Pinpoint the cell where the given text exists, returning its [x, y] midpoint coordinate. 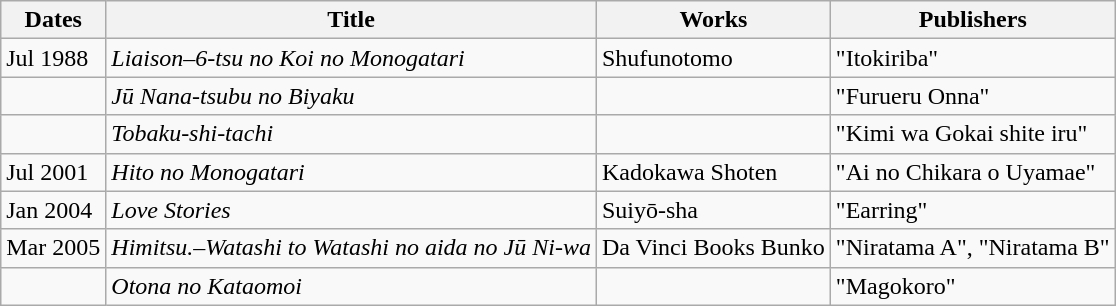
Hito no Monogatari [352, 172]
"Furueru Onna" [972, 96]
Shufunotomo [713, 58]
Tobaku-shi-tachi [352, 134]
"Kimi wa Gokai shite iru" [972, 134]
Otona no Kataomoi [352, 286]
Works [713, 20]
Dates [54, 20]
Love Stories [352, 210]
Kadokawa Shoten [713, 172]
Jul 1988 [54, 58]
"Niratama A", "Niratama B" [972, 248]
Jan 2004 [54, 210]
"Itokiriba" [972, 58]
Da Vinci Books Bunko [713, 248]
Jū Nana-tsubu no Biyaku [352, 96]
Liaison–6-tsu no Koi no Monogatari [352, 58]
Title [352, 20]
"Ai no Chikara o Uyamae" [972, 172]
Suiyō-sha [713, 210]
Jul 2001 [54, 172]
Publishers [972, 20]
"Earring" [972, 210]
Himitsu.–Watashi to Watashi no aida no Jū Ni-wa [352, 248]
Mar 2005 [54, 248]
"Magokoro" [972, 286]
